Identify which cell holds the provided text, then report its (x, y) central coordinate. 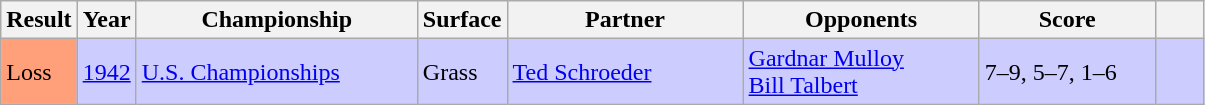
Year (106, 20)
7–9, 5–7, 1–6 (1067, 72)
Result (39, 20)
Championship (276, 20)
Opponents (861, 20)
U.S. Championships (276, 72)
1942 (106, 72)
Surface (462, 20)
Ted Schroeder (625, 72)
Loss (39, 72)
Score (1067, 20)
Partner (625, 20)
Grass (462, 72)
Gardnar Mulloy Bill Talbert (861, 72)
